For the text-containing cell, return its midpoint in [X, Y] coordinate format. 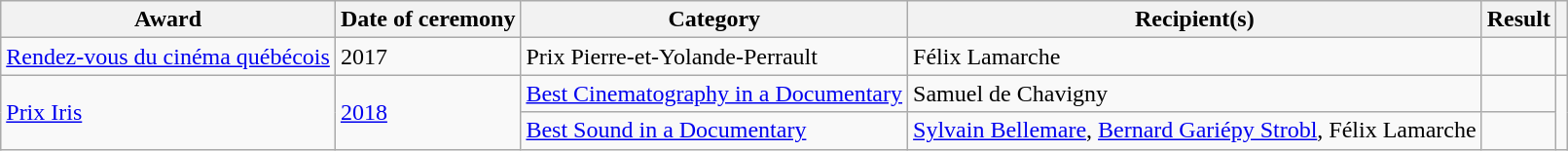
Sylvain Bellemare, Bernard Gariépy Strobl, Félix Lamarche [1195, 131]
Rendez-vous du cinéma québécois [168, 57]
Result [1518, 19]
Prix Iris [168, 112]
Date of ceremony [428, 19]
2017 [428, 57]
2018 [428, 112]
Best Cinematography in a Documentary [714, 94]
Recipient(s) [1195, 19]
Category [714, 19]
Award [168, 19]
Best Sound in a Documentary [714, 131]
Samuel de Chavigny [1195, 94]
Prix Pierre-et-Yolande-Perrault [714, 57]
Félix Lamarche [1195, 57]
